Extract the [x, y] coordinate from the center of the cell holding the provided text.  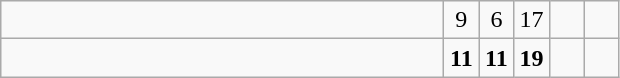
9 [462, 20]
19 [532, 58]
17 [532, 20]
6 [496, 20]
